Pinpoint the cell where the given text exists, returning its [X, Y] midpoint coordinate. 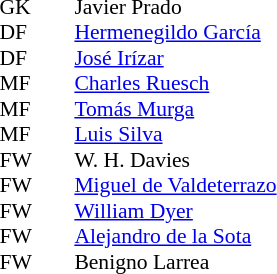
Tomás Murga [175, 109]
Alejandro de la Sota [175, 237]
José Irízar [175, 58]
Miguel de Valdeterrazo [175, 185]
Luis Silva [175, 135]
Hermenegildo García [175, 33]
Charles Ruesch [175, 83]
William Dyer [175, 211]
W. H. Davies [175, 160]
